Search for the cell housing the specified text and yield its (X, Y) center coordinate. 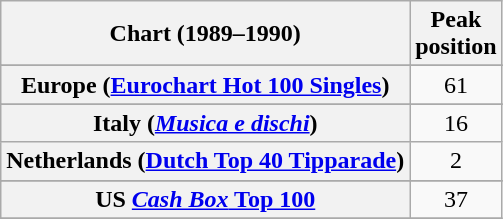
Europe (Eurochart Hot 100 Singles) (206, 85)
Italy (Musica e dischi) (206, 123)
Netherlands (Dutch Top 40 Tipparade) (206, 161)
US Cash Box Top 100 (206, 199)
Chart (1989–1990) (206, 34)
16 (456, 123)
37 (456, 199)
61 (456, 85)
Peakposition (456, 34)
2 (456, 161)
